Scan for the cell matching the given text and deliver its [x, y] coordinate at center. 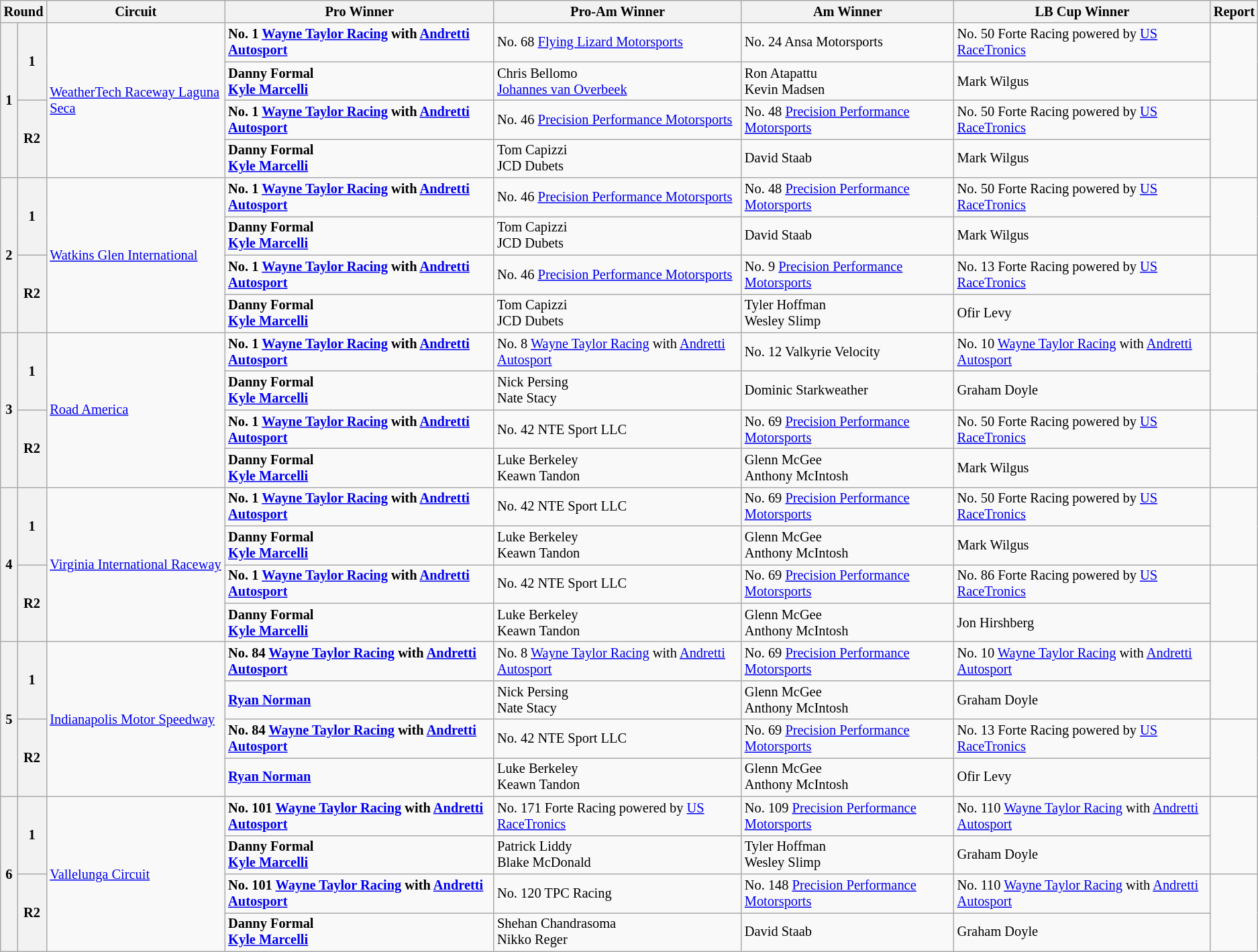
Round [24, 11]
Indianapolis Motor Speedway [136, 719]
Pro Winner [360, 11]
Dominic Starkweather [848, 390]
LB Cup Winner [1082, 11]
No. 86 Forte Racing powered by US RaceTronics [1082, 584]
No. 171 Forte Racing powered by US RaceTronics [617, 816]
No. 12 Valkyrie Velocity [848, 352]
Ron Atapattu Kevin Madsen [848, 81]
Road America [136, 409]
No. 109 Precision Performance Motorsports [848, 816]
No. 68 Flying Lizard Motorsports [617, 42]
WeatherTech Raceway Laguna Seca [136, 101]
Virginia International Raceway [136, 565]
Pro-Am Winner [617, 11]
Report [1235, 11]
Patrick Liddy Blake McDonald [617, 855]
Circuit [136, 11]
Jon Hirshberg [1082, 623]
2 [9, 255]
4 [9, 565]
Vallelunga Circuit [136, 874]
3 [9, 409]
Chris Bellomo Johannes van Overbeek [617, 81]
5 [9, 719]
Am Winner [848, 11]
No. 148 Precision Performance Motorsports [848, 893]
No. 9 Precision Performance Motorsports [848, 274]
Watkins Glen International [136, 255]
Shehan Chandrasoma Nikko Reger [617, 932]
6 [9, 874]
No. 24 Ansa Motorsports [848, 42]
No. 120 TPC Racing [617, 893]
